Locate the cell with the specified text and output its [X, Y] center coordinate. 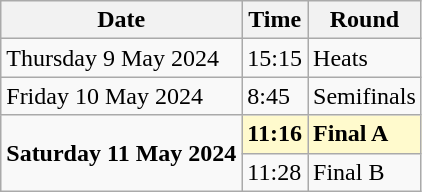
11:28 [275, 172]
15:15 [275, 58]
Time [275, 20]
Friday 10 May 2024 [122, 96]
11:16 [275, 134]
Final A [365, 134]
Heats [365, 58]
Final B [365, 172]
Thursday 9 May 2024 [122, 58]
Saturday 11 May 2024 [122, 153]
Round [365, 20]
Date [122, 20]
Semifinals [365, 96]
8:45 [275, 96]
